Extract the [X, Y] coordinate from the center of the cell holding the provided text.  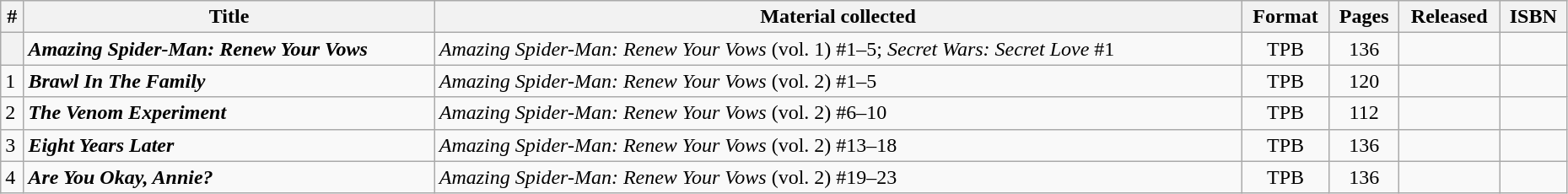
112 [1364, 113]
Amazing Spider-Man: Renew Your Vows [229, 49]
1 [12, 81]
Format [1285, 17]
Released [1449, 17]
Amazing Spider-Man: Renew Your Vows (vol. 2) #13–18 [838, 145]
Amazing Spider-Man: Renew Your Vows (vol. 2) #6–10 [838, 113]
Amazing Spider-Man: Renew Your Vows (vol. 2) #19–23 [838, 177]
4 [12, 177]
Brawl In The Family [229, 81]
Eight Years Later [229, 145]
# [12, 17]
Amazing Spider-Man: Renew Your Vows (vol. 2) #1–5 [838, 81]
The Venom Experiment [229, 113]
3 [12, 145]
Are You Okay, Annie? [229, 177]
2 [12, 113]
120 [1364, 81]
Title [229, 17]
Material collected [838, 17]
Amazing Spider-Man: Renew Your Vows (vol. 1) #1–5; Secret Wars: Secret Love #1 [838, 49]
Pages [1364, 17]
ISBN [1533, 17]
